Provide the [X, Y] coordinate of the cell's center where the given text is located.  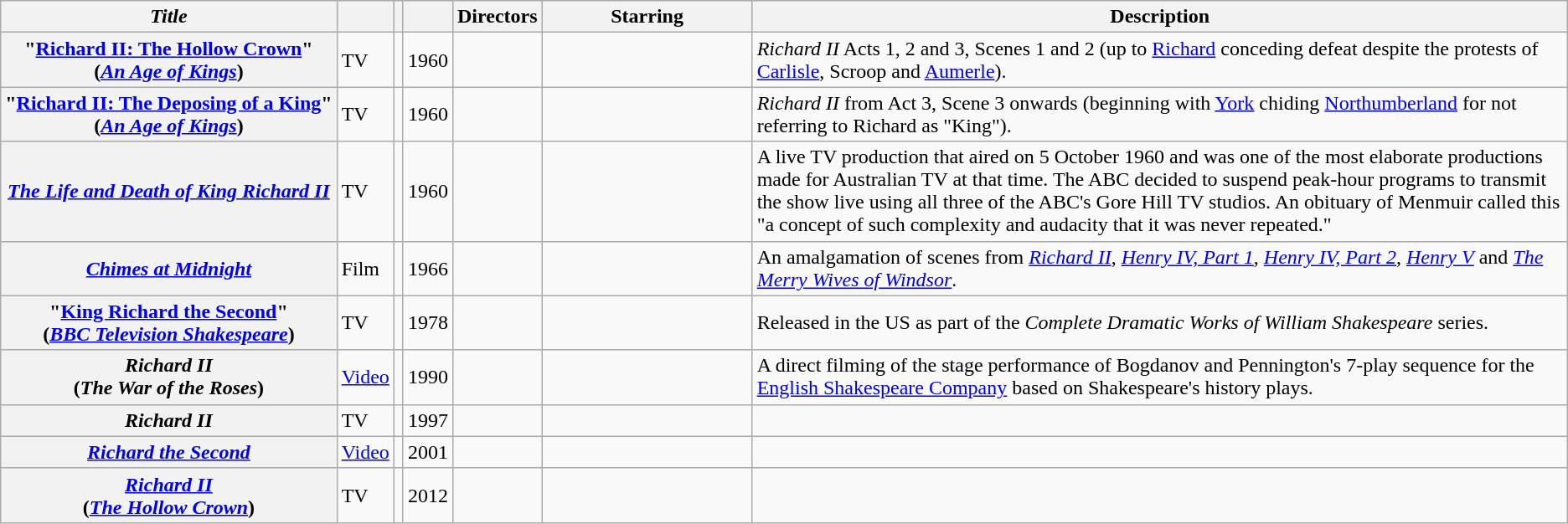
Richard II [169, 420]
"King Richard the Second"(BBC Television Shakespeare) [169, 323]
Released in the US as part of the Complete Dramatic Works of William Shakespeare series. [1159, 323]
Title [169, 17]
Richard II(The Hollow Crown) [169, 496]
1997 [427, 420]
Directors [498, 17]
1990 [427, 377]
Chimes at Midnight [169, 268]
Richard II Acts 1, 2 and 3, Scenes 1 and 2 (up to Richard conceding defeat despite the protests of Carlisle, Scroop and Aumerle). [1159, 60]
Film [365, 268]
An amalgamation of scenes from Richard II, Henry IV, Part 1, Henry IV, Part 2, Henry V and The Merry Wives of Windsor. [1159, 268]
1978 [427, 323]
Starring [647, 17]
Richard II from Act 3, Scene 3 onwards (beginning with York chiding Northumberland for not referring to Richard as "King"). [1159, 114]
"Richard II: The Deposing of a King"(An Age of Kings) [169, 114]
2001 [427, 452]
1966 [427, 268]
2012 [427, 496]
Richard the Second [169, 452]
Description [1159, 17]
Richard II(The War of the Roses) [169, 377]
The Life and Death of King Richard II [169, 191]
"Richard II: The Hollow Crown"(An Age of Kings) [169, 60]
